Search for the cell housing the specified text and yield its (x, y) center coordinate. 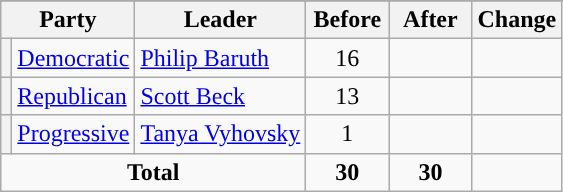
Republican (74, 96)
Leader (220, 20)
Tanya Vyhovsky (220, 134)
Scott Beck (220, 96)
Before (348, 20)
Philip Baruth (220, 58)
Change (517, 20)
Party (68, 20)
16 (348, 58)
After (430, 20)
Progressive (74, 134)
13 (348, 96)
Total (154, 172)
1 (348, 134)
Democratic (74, 58)
